Identify which cell holds the provided text, then report its (x, y) central coordinate. 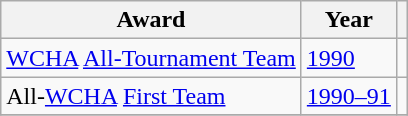
1990–91 (348, 96)
1990 (348, 58)
Award (152, 20)
Year (348, 20)
All-WCHA First Team (152, 96)
WCHA All-Tournament Team (152, 58)
